Provide the [x, y] coordinate of the cell's center where the given text is located.  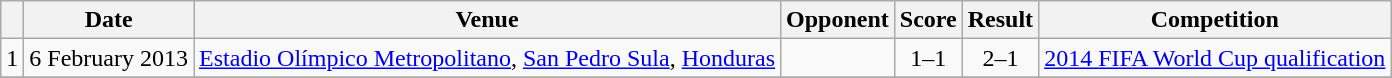
1–1 [928, 58]
Estadio Olímpico Metropolitano, San Pedro Sula, Honduras [488, 58]
2–1 [1000, 58]
Date [109, 20]
1 [12, 58]
Competition [1215, 20]
Opponent [838, 20]
Result [1000, 20]
2014 FIFA World Cup qualification [1215, 58]
Venue [488, 20]
6 February 2013 [109, 58]
Score [928, 20]
